Search for the cell housing the specified text and yield its [x, y] center coordinate. 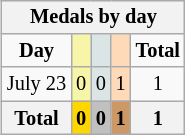
Day [36, 51]
July 23 [36, 84]
Medals by day [94, 17]
